From the cell containing the given text, extract its center point as (X, Y) coordinate. 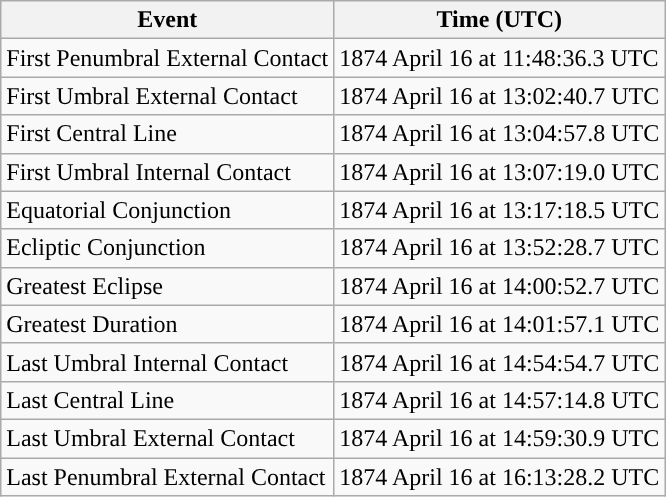
1874 April 16 at 14:57:14.8 UTC (500, 400)
1874 April 16 at 13:02:40.7 UTC (500, 96)
First Penumbral External Contact (168, 58)
1874 April 16 at 11:48:36.3 UTC (500, 58)
Last Umbral Internal Contact (168, 362)
1874 April 16 at 14:59:30.9 UTC (500, 438)
Time (UTC) (500, 20)
Last Umbral External Contact (168, 438)
1874 April 16 at 13:07:19.0 UTC (500, 172)
1874 April 16 at 14:00:52.7 UTC (500, 286)
First Umbral External Contact (168, 96)
Last Central Line (168, 400)
1874 April 16 at 16:13:28.2 UTC (500, 477)
Greatest Duration (168, 324)
1874 April 16 at 13:04:57.8 UTC (500, 134)
First Central Line (168, 134)
Event (168, 20)
First Umbral Internal Contact (168, 172)
1874 April 16 at 14:54:54.7 UTC (500, 362)
1874 April 16 at 13:52:28.7 UTC (500, 248)
Ecliptic Conjunction (168, 248)
1874 April 16 at 13:17:18.5 UTC (500, 210)
Greatest Eclipse (168, 286)
1874 April 16 at 14:01:57.1 UTC (500, 324)
Equatorial Conjunction (168, 210)
Last Penumbral External Contact (168, 477)
